For the text-containing cell, return its midpoint in (X, Y) coordinate format. 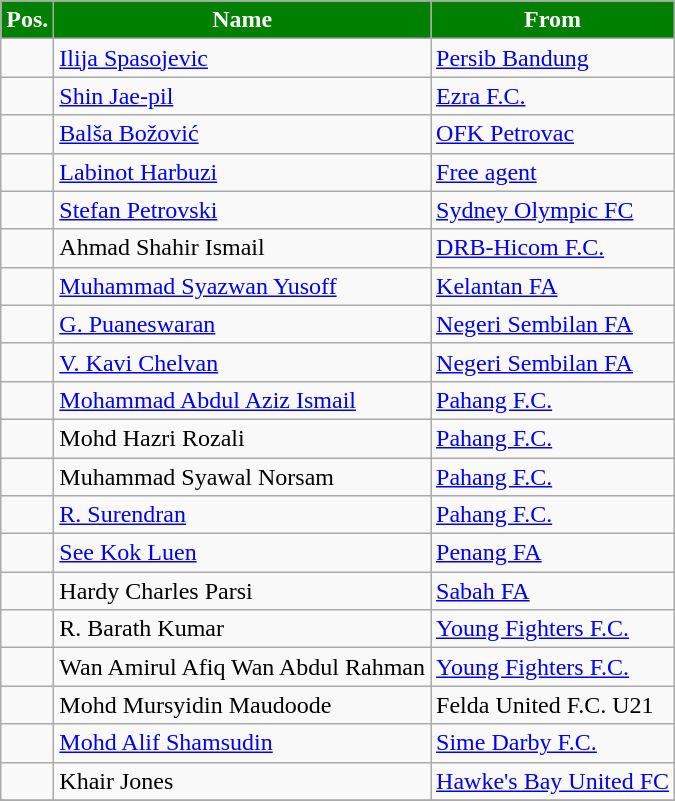
Ahmad Shahir Ismail (242, 248)
From (553, 20)
Sabah FA (553, 591)
Muhammad Syawal Norsam (242, 477)
Hardy Charles Parsi (242, 591)
Khair Jones (242, 781)
Balša Božović (242, 134)
Mohammad Abdul Aziz Ismail (242, 400)
R. Barath Kumar (242, 629)
Labinot Harbuzi (242, 172)
DRB-Hicom F.C. (553, 248)
Muhammad Syazwan Yusoff (242, 286)
Shin Jae-pil (242, 96)
See Kok Luen (242, 553)
Kelantan FA (553, 286)
Ezra F.C. (553, 96)
Felda United F.C. U21 (553, 705)
Sime Darby F.C. (553, 743)
Mohd Hazri Rozali (242, 438)
Pos. (28, 20)
Name (242, 20)
Persib Bandung (553, 58)
Mohd Alif Shamsudin (242, 743)
Free agent (553, 172)
Stefan Petrovski (242, 210)
Mohd Mursyidin Maudoode (242, 705)
R. Surendran (242, 515)
Sydney Olympic FC (553, 210)
Penang FA (553, 553)
G. Puaneswaran (242, 324)
Hawke's Bay United FC (553, 781)
OFK Petrovac (553, 134)
V. Kavi Chelvan (242, 362)
Ilija Spasojevic (242, 58)
Wan Amirul Afiq Wan Abdul Rahman (242, 667)
